For the text-containing cell, return its midpoint in (x, y) coordinate format. 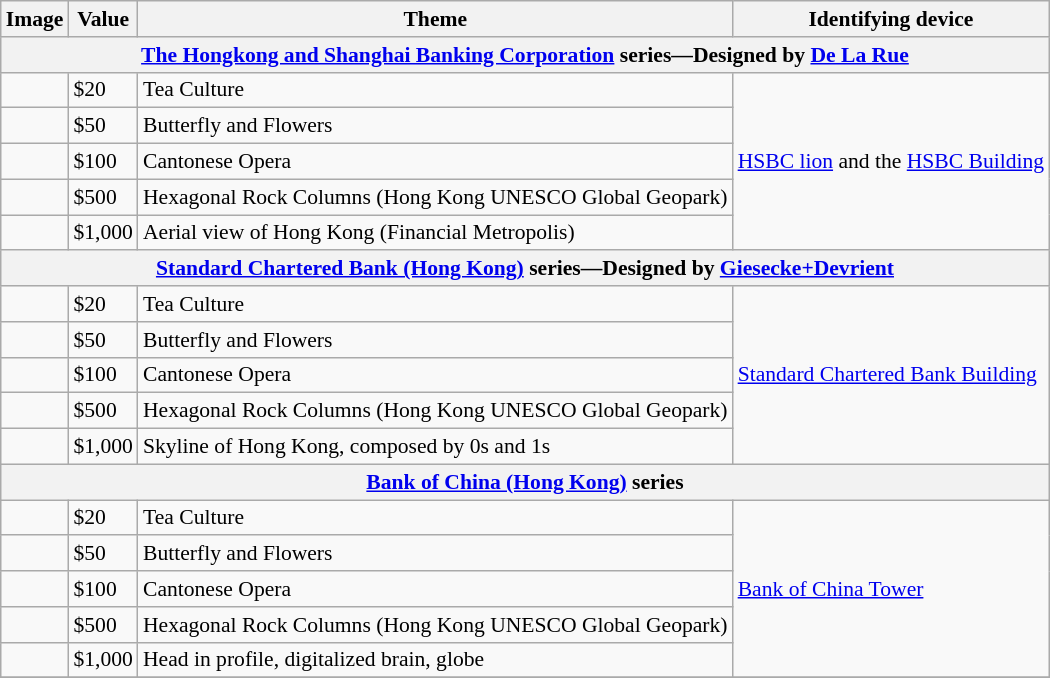
The Hongkong and Shanghai Banking Corporation series—Designed by De La Rue (525, 55)
Identifying device (892, 19)
Theme (436, 19)
Standard Chartered Bank Building (892, 375)
Bank of China (Hong Kong) series (525, 482)
Head in profile, digitalized brain, globe (436, 660)
HSBC lion and the HSBC Building (892, 161)
Standard Chartered Bank (Hong Kong) series—Designed by Giesecke+Devrient (525, 269)
Bank of China Tower (892, 589)
Image (35, 19)
Aerial view of Hong Kong (Financial Metropolis) (436, 233)
Skyline of Hong Kong, composed by 0s and 1s (436, 447)
Value (102, 19)
